Extract the (x, y) coordinate from the center of the cell holding the provided text.  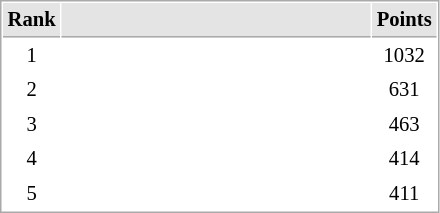
1 (32, 56)
631 (404, 90)
Rank (32, 20)
463 (404, 124)
1032 (404, 56)
4 (32, 158)
411 (404, 194)
414 (404, 158)
Points (404, 20)
2 (32, 90)
5 (32, 194)
3 (32, 124)
